Scan for the cell matching the given text and deliver its (X, Y) coordinate at center. 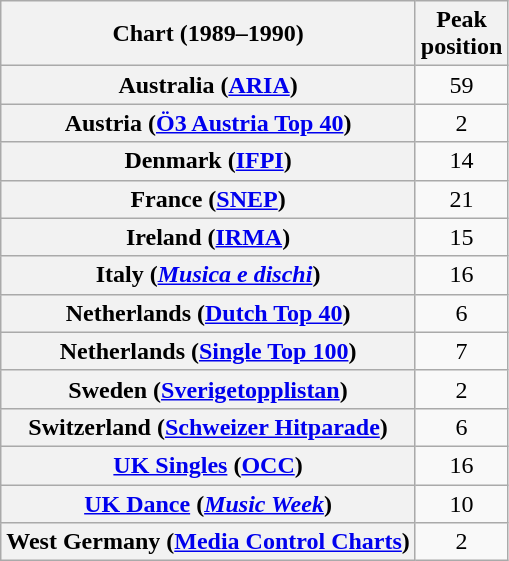
15 (461, 237)
Australia (ARIA) (208, 85)
Italy (Musica e dischi) (208, 275)
UK Dance (Music Week) (208, 503)
10 (461, 503)
West Germany (Media Control Charts) (208, 542)
Ireland (IRMA) (208, 237)
Switzerland (Schweizer Hitparade) (208, 427)
Netherlands (Single Top 100) (208, 351)
Netherlands (Dutch Top 40) (208, 313)
France (SNEP) (208, 199)
Peakposition (461, 34)
Sweden (Sverigetopplistan) (208, 389)
7 (461, 351)
Austria (Ö3 Austria Top 40) (208, 123)
14 (461, 161)
Denmark (IFPI) (208, 161)
21 (461, 199)
59 (461, 85)
Chart (1989–1990) (208, 34)
UK Singles (OCC) (208, 465)
